Provide the [x, y] coordinate of the cell's center where the given text is located.  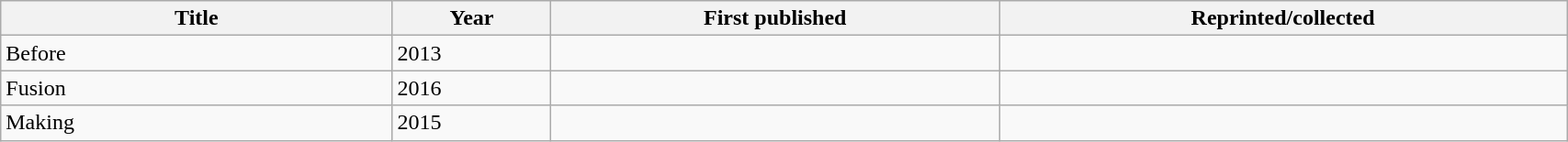
2015 [472, 123]
Year [472, 18]
2016 [472, 88]
First published [775, 18]
2013 [472, 53]
Making [197, 123]
Title [197, 18]
Before [197, 53]
Reprinted/collected [1283, 18]
Fusion [197, 88]
